Extract the (x, y) coordinate from the center of the cell holding the provided text.  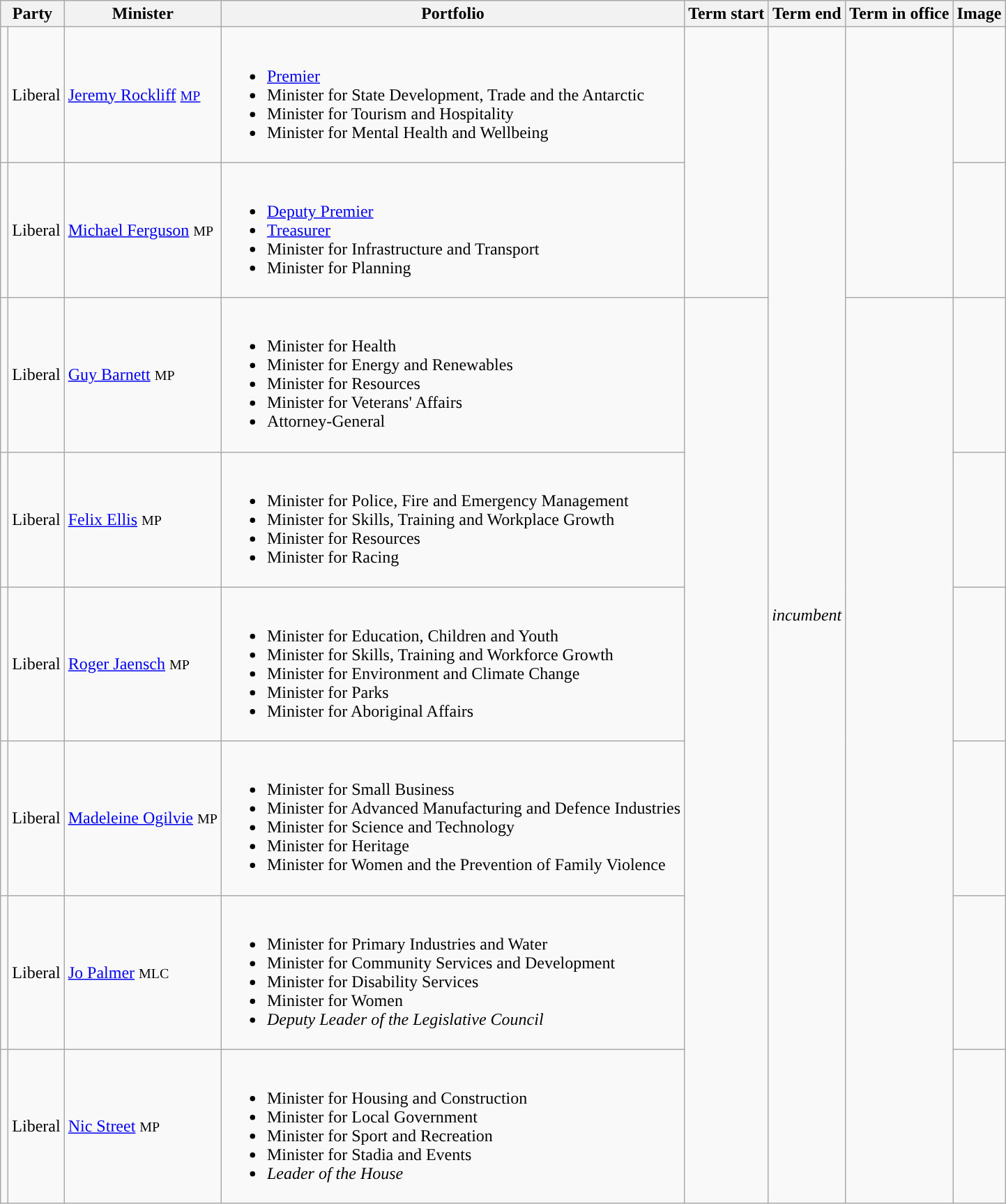
Jo Palmer MLC (142, 972)
Michael Ferguson MP (142, 230)
Minister for Police, Fire and Emergency ManagementMinister for Skills, Training and Workplace GrowthMinister for ResourcesMinister for Racing (452, 519)
Term end (807, 14)
Jeremy Rockliff MP (142, 95)
Term in office (899, 14)
Nic Street MP (142, 1127)
Felix Ellis MP (142, 519)
Term start (726, 14)
Image (979, 14)
Portfolio (452, 14)
Party (32, 14)
Deputy PremierTreasurerMinister for Infrastructure and TransportMinister for Planning (452, 230)
Guy Barnett MP (142, 375)
Minister for HealthMinister for Energy and RenewablesMinister for ResourcesMinister for Veterans' AffairsAttorney-General (452, 375)
Minister for Housing and ConstructionMinister for Local GovernmentMinister for Sport and RecreationMinister for Stadia and EventsLeader of the House (452, 1127)
incumbent (807, 616)
Madeleine Ogilvie MP (142, 818)
PremierMinister for State Development, Trade and the AntarcticMinister for Tourism and HospitalityMinister for Mental Health and Wellbeing (452, 95)
Minister (142, 14)
Roger Jaensch MP (142, 664)
